Locate the cell with the specified text and output its (X, Y) center coordinate. 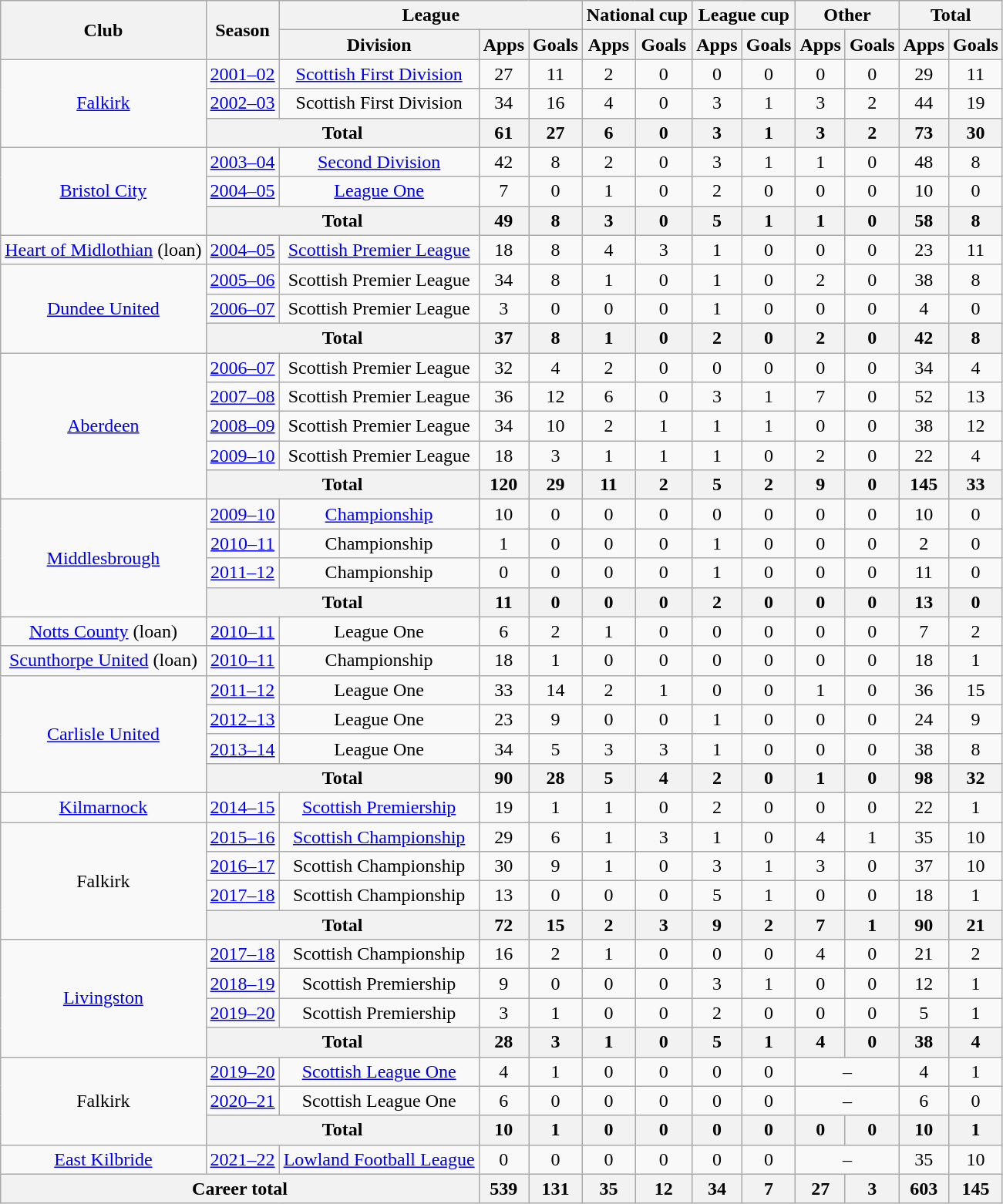
Dundee United (103, 308)
Club (103, 30)
Carlisle United (103, 734)
Second Division (379, 162)
98 (924, 778)
72 (503, 925)
Heart of Midlothian (loan) (103, 250)
2002–03 (242, 103)
24 (924, 719)
2012–13 (242, 719)
Division (379, 45)
14 (556, 690)
Season (242, 30)
2013–14 (242, 748)
Career total (240, 1189)
Middlesbrough (103, 558)
Scunthorpe United (loan) (103, 661)
Lowland Football League (379, 1159)
120 (503, 485)
131 (556, 1189)
2014–15 (242, 807)
2015–16 (242, 836)
Other (847, 15)
2007–08 (242, 397)
2021–22 (242, 1159)
52 (924, 397)
2008–09 (242, 426)
National cup (637, 15)
603 (924, 1189)
2001–02 (242, 74)
Livingston (103, 998)
2016–17 (242, 866)
League (430, 15)
2020–21 (242, 1101)
Bristol City (103, 191)
61 (503, 133)
48 (924, 162)
Kilmarnock (103, 807)
2003–04 (242, 162)
Notts County (loan) (103, 631)
League cup (744, 15)
73 (924, 133)
44 (924, 103)
East Kilbride (103, 1159)
539 (503, 1189)
Aberdeen (103, 426)
2005–06 (242, 279)
49 (503, 220)
2018–19 (242, 984)
58 (924, 220)
